Return the (x, y) coordinate for the center point of the cell that contains the specified text.  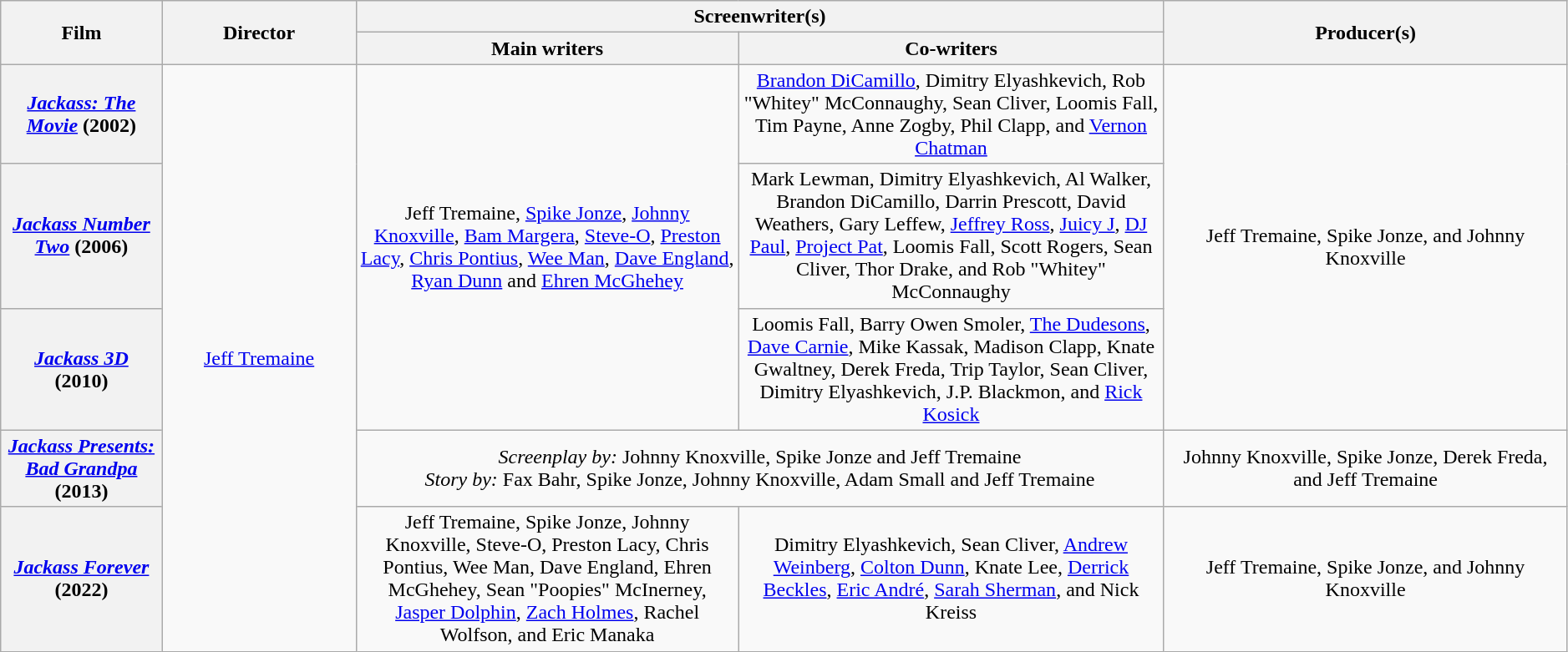
Co-writers (951, 48)
Jackass: The Movie (2002) (82, 114)
Dimitry Elyashkevich, Sean Cliver, Andrew Weinberg, Colton Dunn, Knate Lee, Derrick Beckles, Eric André, Sarah Sherman, and Nick Kreiss (951, 579)
Producer(s) (1365, 33)
Jeff Tremaine (259, 357)
Jackass Presents: Bad Grandpa (2013) (82, 468)
Screenwriter(s) (760, 17)
Jackass Forever (2022) (82, 579)
Johnny Knoxville, Spike Jonze, Derek Freda, and Jeff Tremaine (1365, 468)
Main writers (547, 48)
Film (82, 33)
Screenplay by: Johnny Knoxville, Spike Jonze and Jeff TremaineStory by: Fax Bahr, Spike Jonze, Johnny Knoxville, Adam Small and Jeff Tremaine (760, 468)
Brandon DiCamillo, Dimitry Elyashkevich, Rob "Whitey" McConnaughy, Sean Cliver, Loomis Fall, Tim Payne, Anne Zogby, Phil Clapp, and Vernon Chatman (951, 114)
Jeff Tremaine, Spike Jonze, Johnny Knoxville, Bam Margera, Steve-O, Preston Lacy, Chris Pontius, Wee Man, Dave England, Ryan Dunn and Ehren McGhehey (547, 247)
Jackass 3D (2010) (82, 369)
Jackass Number Two (2006) (82, 235)
Director (259, 33)
